Determine the [X, Y] coordinate at the center of the cell enclosing the given text.  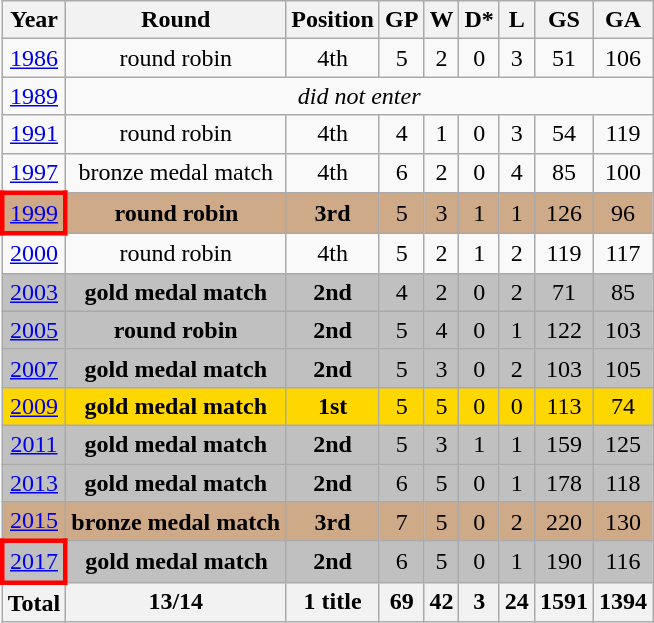
GP [401, 20]
2007 [34, 368]
96 [622, 214]
126 [564, 214]
113 [564, 406]
1394 [622, 602]
116 [622, 562]
100 [622, 173]
GS [564, 20]
13/14 [176, 602]
W [442, 20]
178 [564, 483]
117 [622, 254]
2005 [34, 330]
42 [442, 602]
did not enter [360, 96]
L [516, 20]
1999 [34, 214]
125 [622, 444]
2009 [34, 406]
105 [622, 368]
1 title [333, 602]
2015 [34, 522]
74 [622, 406]
1989 [34, 96]
118 [622, 483]
1591 [564, 602]
130 [622, 522]
2003 [34, 292]
2011 [34, 444]
2017 [34, 562]
2000 [34, 254]
220 [564, 522]
2013 [34, 483]
GA [622, 20]
24 [516, 602]
54 [564, 134]
1991 [34, 134]
Round [176, 20]
1997 [34, 173]
190 [564, 562]
51 [564, 58]
Position [333, 20]
1st [333, 406]
D* [479, 20]
71 [564, 292]
122 [564, 330]
159 [564, 444]
1986 [34, 58]
69 [401, 602]
106 [622, 58]
7 [401, 522]
Total [34, 602]
Year [34, 20]
